Return (X, Y) of the center of cell containing provided text 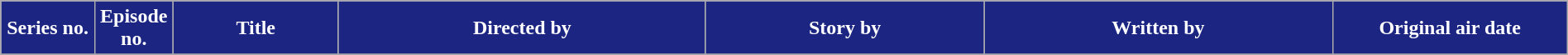
Episode no. (134, 28)
Series no. (48, 28)
Title (256, 28)
Story by (844, 28)
Directed by (522, 28)
Written by (1158, 28)
Original air date (1450, 28)
